Pinpoint the cell where the given text exists, returning its [X, Y] midpoint coordinate. 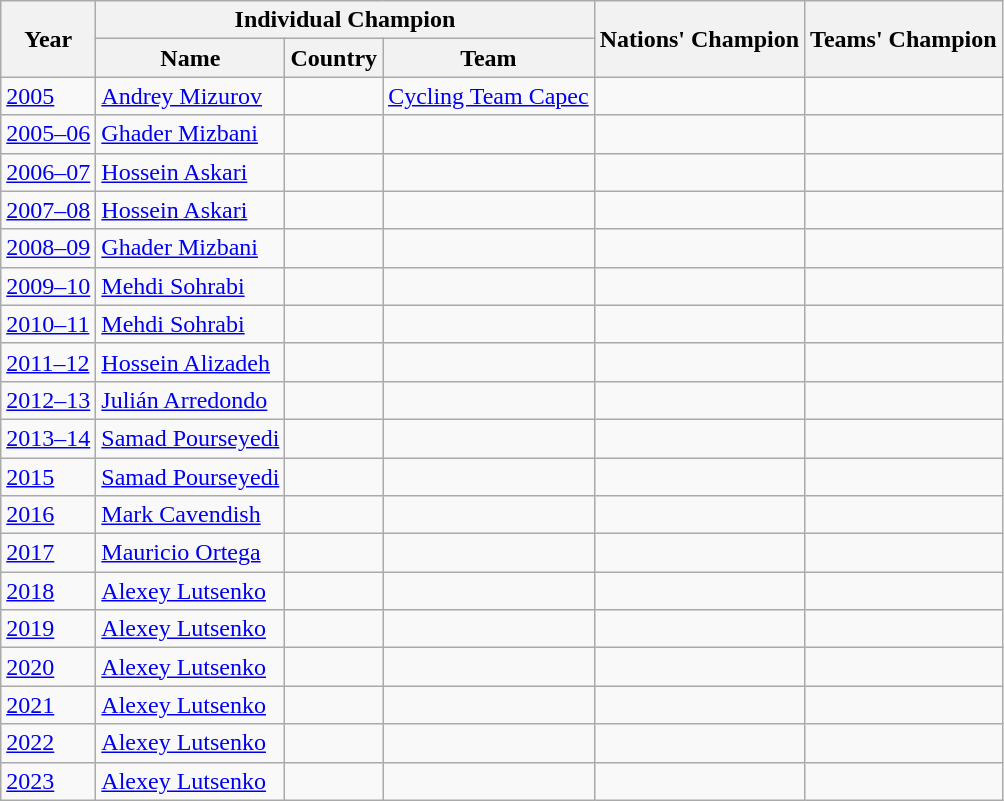
2013–14 [48, 438]
2021 [48, 705]
2005–06 [48, 134]
2020 [48, 667]
2007–08 [48, 210]
Mauricio Ortega [190, 553]
2017 [48, 553]
Mark Cavendish [190, 515]
Teams' Champion [904, 39]
Team [489, 58]
2019 [48, 629]
Julián Arredondo [190, 400]
Cycling Team Capec [489, 96]
Name [190, 58]
2023 [48, 781]
2016 [48, 515]
2006–07 [48, 172]
2011–12 [48, 362]
Nations' Champion [699, 39]
2015 [48, 477]
Individual Champion [345, 20]
2012–13 [48, 400]
2018 [48, 591]
Year [48, 39]
Country [334, 58]
2010–11 [48, 324]
2008–09 [48, 248]
Andrey Mizurov [190, 96]
2005 [48, 96]
Hossein Alizadeh [190, 362]
2022 [48, 743]
2009–10 [48, 286]
